Extract the [X, Y] coordinate from the center of the cell holding the provided text.  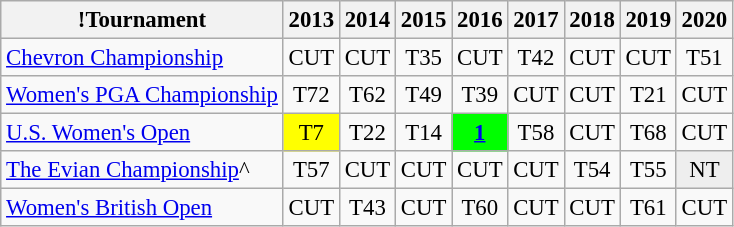
T43 [367, 208]
The Evian Championship^ [142, 170]
T14 [424, 133]
2019 [648, 20]
T57 [311, 170]
T7 [311, 133]
T62 [367, 95]
T21 [648, 95]
T49 [424, 95]
2016 [480, 20]
T42 [536, 58]
T54 [592, 170]
T61 [648, 208]
T55 [648, 170]
2013 [311, 20]
NT [704, 170]
T39 [480, 95]
2015 [424, 20]
T58 [536, 133]
Chevron Championship [142, 58]
T35 [424, 58]
T51 [704, 58]
2020 [704, 20]
T22 [367, 133]
T60 [480, 208]
2017 [536, 20]
1 [480, 133]
T68 [648, 133]
U.S. Women's Open [142, 133]
Women's British Open [142, 208]
2014 [367, 20]
2018 [592, 20]
T72 [311, 95]
Women's PGA Championship [142, 95]
!Tournament [142, 20]
